Extract the [X, Y] coordinate from the center of the cell holding the provided text.  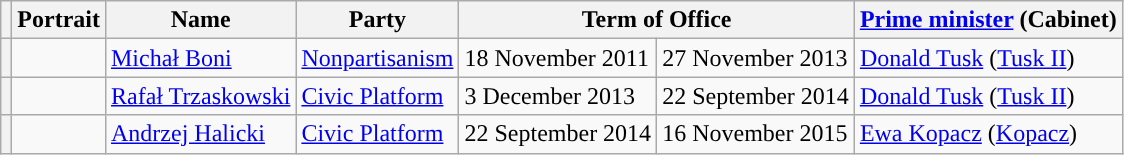
27 November 2013 [756, 58]
Ewa Kopacz (Kopacz) [988, 134]
Party [378, 20]
Portrait [59, 20]
Prime minister (Cabinet) [988, 20]
16 November 2015 [756, 134]
Name [200, 20]
3 December 2013 [558, 96]
Andrzej Halicki [200, 134]
Michał Boni [200, 58]
Term of Office [656, 20]
Rafał Trzaskowski [200, 96]
18 November 2011 [558, 58]
Nonpartisanism [378, 58]
